Provide the (x, y) coordinate of the cell's center where the given text is located.  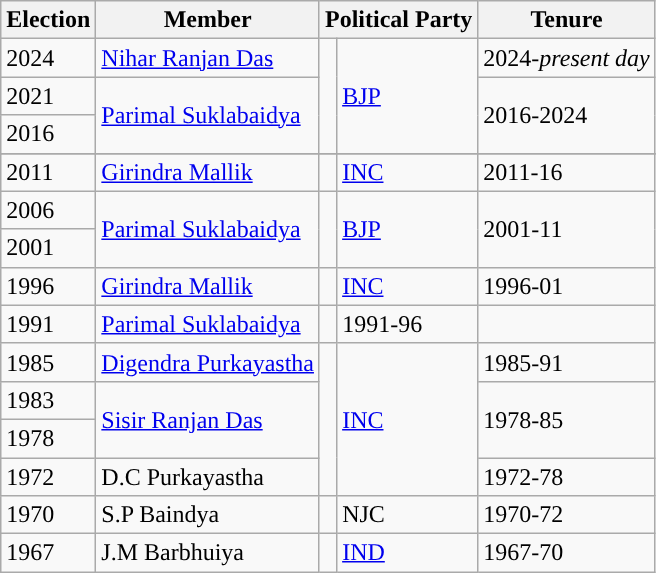
2021 (48, 96)
2011-16 (566, 172)
Member (208, 20)
1983 (48, 400)
1972-78 (566, 477)
IND (408, 553)
J.M Barbhuiya (208, 553)
1978 (48, 438)
2024-present day (566, 58)
1970-72 (566, 515)
1967 (48, 553)
1996 (48, 286)
2016-2024 (566, 115)
1985 (48, 362)
1996-01 (566, 286)
Sisir Ranjan Das (208, 419)
2001-11 (566, 229)
Nihar Ranjan Das (208, 58)
NJC (408, 515)
1991-96 (408, 324)
1972 (48, 477)
Political Party (398, 20)
2011 (48, 172)
S.P Baindya (208, 515)
2006 (48, 210)
Election (48, 20)
2016 (48, 134)
1970 (48, 515)
1967-70 (566, 553)
Tenure (566, 20)
2024 (48, 58)
Digendra Purkayastha (208, 362)
D.C Purkayastha (208, 477)
1985-91 (566, 362)
2001 (48, 248)
1991 (48, 324)
1978-85 (566, 419)
